Capture the cell that displays the provided text and extract its [X, Y] central coordinate. 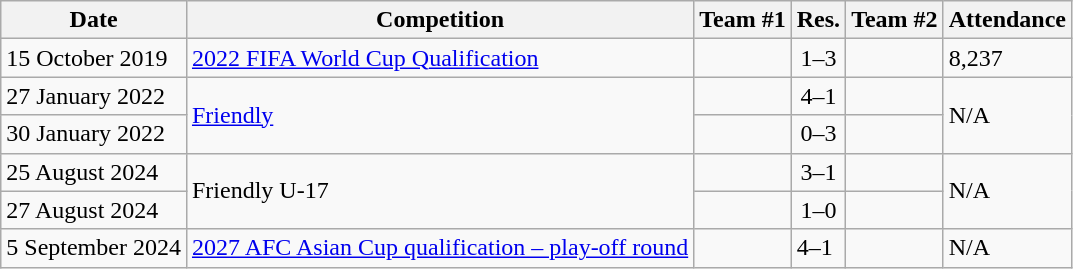
Res. [818, 20]
Friendly U-17 [440, 191]
Friendly [440, 115]
2022 FIFA World Cup Qualification [440, 58]
27 January 2022 [94, 96]
27 August 2024 [94, 210]
Date [94, 20]
30 January 2022 [94, 134]
15 October 2019 [94, 58]
8,237 [1007, 58]
0–3 [818, 134]
1–0 [818, 210]
5 September 2024 [94, 248]
Team #2 [895, 20]
Team #1 [743, 20]
1–3 [818, 58]
3–1 [818, 172]
Competition [440, 20]
25 August 2024 [94, 172]
2027 AFC Asian Cup qualification – play-off round [440, 248]
Attendance [1007, 20]
